Return [X, Y] of the center of cell containing provided text 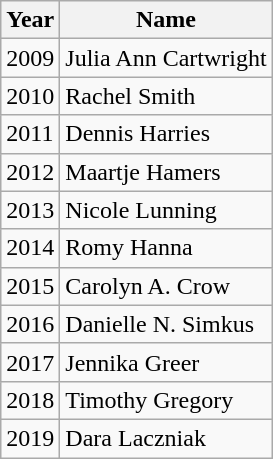
2016 [30, 324]
2010 [30, 96]
Dennis Harries [166, 134]
2015 [30, 286]
2019 [30, 438]
2009 [30, 58]
2011 [30, 134]
Timothy Gregory [166, 400]
Name [166, 20]
Danielle N. Simkus [166, 324]
2013 [30, 210]
Jennika Greer [166, 362]
Dara Laczniak [166, 438]
Romy Hanna [166, 248]
2017 [30, 362]
Rachel Smith [166, 96]
2014 [30, 248]
Carolyn A. Crow [166, 286]
Maartje Hamers [166, 172]
2018 [30, 400]
Nicole Lunning [166, 210]
Julia Ann Cartwright [166, 58]
2012 [30, 172]
Year [30, 20]
